For the text-containing cell, return its midpoint in (x, y) coordinate format. 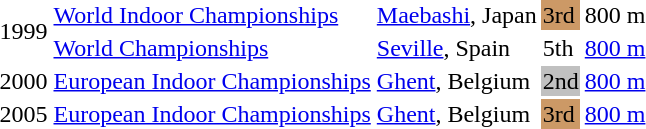
World Indoor Championships (212, 15)
World Championships (212, 48)
Seville, Spain (456, 48)
2nd (560, 81)
5th (560, 48)
Maebashi, Japan (456, 15)
